Capture the cell that displays the provided text and extract its [x, y] central coordinate. 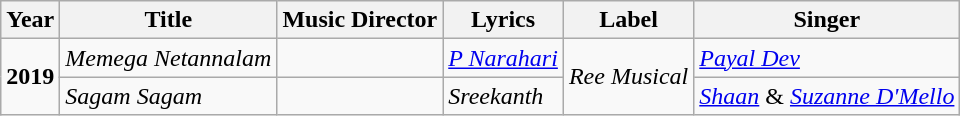
Lyrics [504, 20]
2019 [30, 77]
Sagam Sagam [168, 96]
Payal Dev [827, 58]
Sreekanth [504, 96]
P Narahari [504, 58]
Music Director [360, 20]
Shaan & Suzanne D'Mello [827, 96]
Label [628, 20]
Ree Musical [628, 77]
Title [168, 20]
Memega Netannalam [168, 58]
Year [30, 20]
Singer [827, 20]
